Identify which cell holds the provided text, then report its [X, Y] central coordinate. 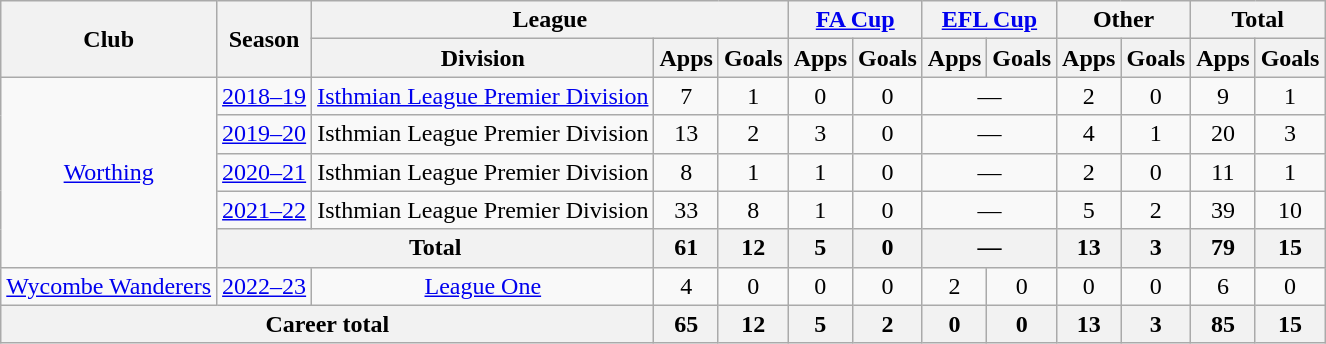
Career total [328, 324]
33 [686, 210]
Wycombe Wanderers [109, 286]
League [550, 20]
2018–19 [264, 96]
2022–23 [264, 286]
61 [686, 248]
EFL Cup [989, 20]
6 [1223, 286]
39 [1223, 210]
League One [483, 286]
85 [1223, 324]
11 [1223, 172]
2019–20 [264, 134]
Season [264, 39]
79 [1223, 248]
20 [1223, 134]
2020–21 [264, 172]
FA Cup [855, 20]
10 [1290, 210]
Worthing [109, 172]
Club [109, 39]
7 [686, 96]
2021–22 [264, 210]
Other [1124, 20]
Division [483, 58]
65 [686, 324]
9 [1223, 96]
